Identify which cell holds the provided text, then report its [X, Y] central coordinate. 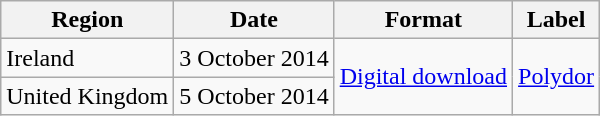
Format [423, 20]
3 October 2014 [254, 58]
United Kingdom [88, 96]
Region [88, 20]
Digital download [423, 77]
5 October 2014 [254, 96]
Ireland [88, 58]
Date [254, 20]
Polydor [556, 77]
Label [556, 20]
